From the cell containing the given text, extract its center point as [X, Y] coordinate. 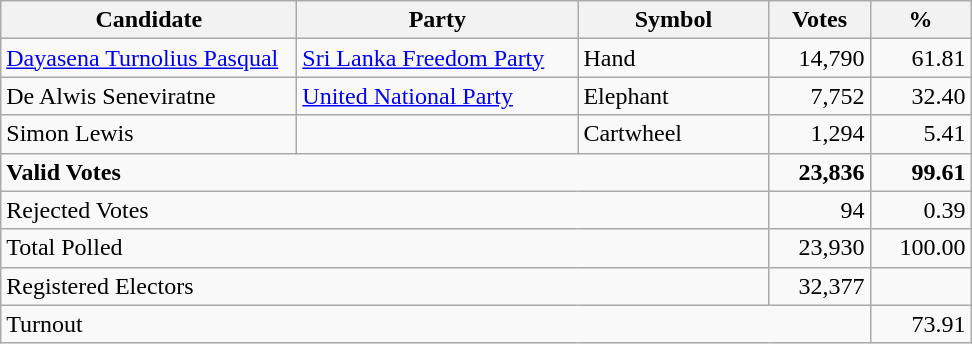
23,836 [820, 172]
32.40 [920, 96]
Rejected Votes [385, 210]
Valid Votes [385, 172]
0.39 [920, 210]
23,930 [820, 248]
Registered Electors [385, 286]
Turnout [436, 324]
Hand [674, 58]
Total Polled [385, 248]
De Alwis Seneviratne [149, 96]
Dayasena Turnolius Pasqual [149, 58]
32,377 [820, 286]
Symbol [674, 20]
% [920, 20]
61.81 [920, 58]
Simon Lewis [149, 134]
5.41 [920, 134]
14,790 [820, 58]
7,752 [820, 96]
99.61 [920, 172]
Sri Lanka Freedom Party [438, 58]
United National Party [438, 96]
73.91 [920, 324]
100.00 [920, 248]
Candidate [149, 20]
94 [820, 210]
Votes [820, 20]
Elephant [674, 96]
Cartwheel [674, 134]
1,294 [820, 134]
Party [438, 20]
